Return the (X, Y) coordinate for the center point of the cell that contains the specified text.  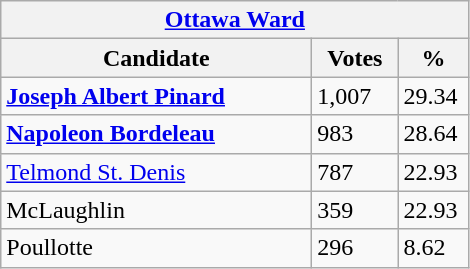
983 (355, 134)
1,007 (355, 96)
Votes (355, 58)
% (434, 58)
8.62 (434, 248)
Poullotte (156, 248)
787 (355, 172)
Candidate (156, 58)
29.34 (434, 96)
Napoleon Bordeleau (156, 134)
Ottawa Ward (235, 20)
Joseph Albert Pinard (156, 96)
296 (355, 248)
McLaughlin (156, 210)
28.64 (434, 134)
359 (355, 210)
Telmond St. Denis (156, 172)
